Scan for the cell matching the given text and deliver its (x, y) coordinate at center. 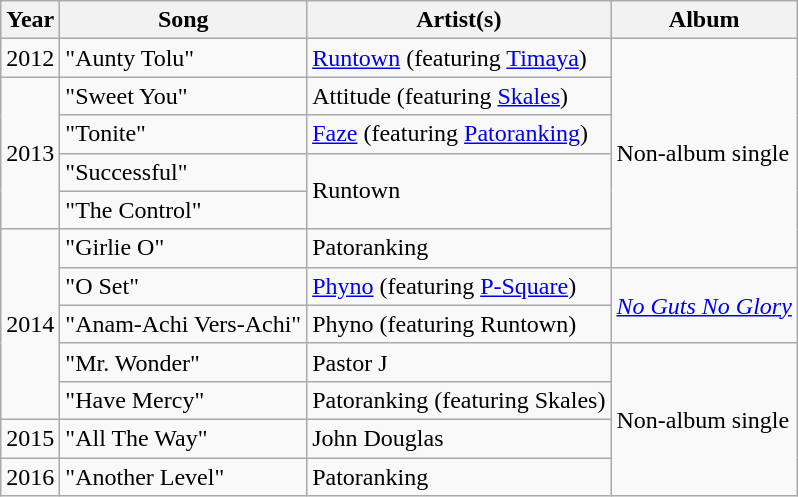
Phyno (featuring P-Square) (459, 286)
"Successful" (184, 172)
"Sweet You" (184, 96)
Album (704, 20)
2016 (30, 477)
Pastor J (459, 362)
"Aunty Tolu" (184, 58)
"Anam-Achi Vers-Achi" (184, 324)
John Douglas (459, 438)
2014 (30, 324)
Year (30, 20)
Faze (featuring Patoranking) (459, 134)
"O Set" (184, 286)
Artist(s) (459, 20)
2012 (30, 58)
Attitude (featuring Skales) (459, 96)
Patoranking (featuring Skales) (459, 400)
2013 (30, 153)
"Another Level" (184, 477)
No Guts No Glory (704, 305)
Phyno (featuring Runtown) (459, 324)
Runtown (459, 191)
"Have Mercy" (184, 400)
2015 (30, 438)
"Mr. Wonder" (184, 362)
Song (184, 20)
"Tonite" (184, 134)
"The Control" (184, 210)
"All The Way" (184, 438)
Runtown (featuring Timaya) (459, 58)
"Girlie O" (184, 248)
